Extract the [X, Y] coordinate from the center of the cell holding the provided text.  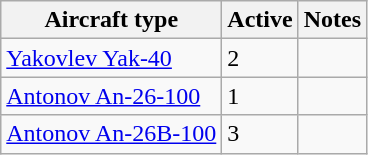
Aircraft type [112, 20]
3 [260, 134]
Active [260, 20]
2 [260, 58]
Antonov An-26-100 [112, 96]
Notes [332, 20]
Antonov An-26B-100 [112, 134]
1 [260, 96]
Yakovlev Yak-40 [112, 58]
